Locate the cell with the specified text and output its (x, y) center coordinate. 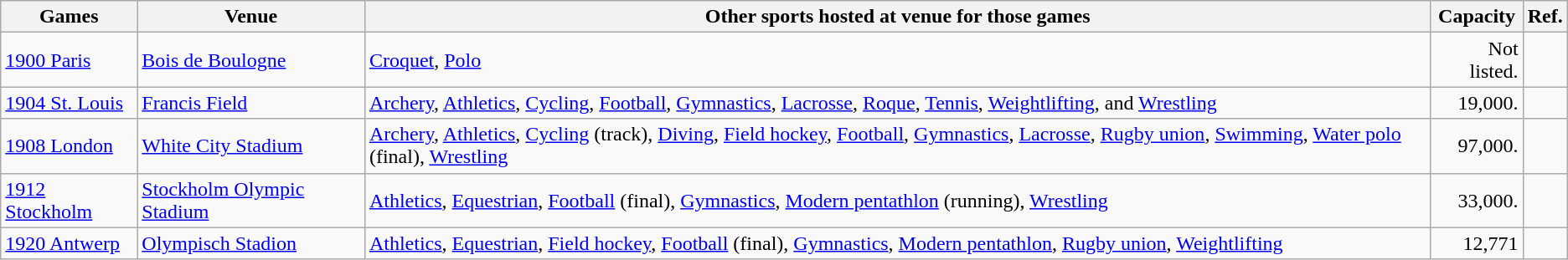
Athletics, Equestrian, Field hockey, Football (final), Gymnastics, Modern pentathlon, Rugby union, Weightlifting (898, 243)
Athletics, Equestrian, Football (final), Gymnastics, Modern pentathlon (running), Wrestling (898, 201)
Not listed. (1477, 60)
Ref. (1545, 17)
1920 Antwerp (69, 243)
Archery, Athletics, Cycling, Football, Gymnastics, Lacrosse, Roque, Tennis, Weightlifting, and Wrestling (898, 103)
1900 Paris (69, 60)
Olympisch Stadion (251, 243)
Bois de Boulogne (251, 60)
Stockholm Olympic Stadium (251, 201)
97,000. (1477, 145)
1912 Stockholm (69, 201)
Other sports hosted at venue for those games (898, 17)
Capacity (1477, 17)
Games (69, 17)
Venue (251, 17)
White City Stadium (251, 145)
1908 London (69, 145)
Archery, Athletics, Cycling (track), Diving, Field hockey, Football, Gymnastics, Lacrosse, Rugby union, Swimming, Water polo (final), Wrestling (898, 145)
12,771 (1477, 243)
33,000. (1477, 201)
Francis Field (251, 103)
1904 St. Louis (69, 103)
Croquet, Polo (898, 60)
19,000. (1477, 103)
